For the text-containing cell, return its midpoint in (X, Y) coordinate format. 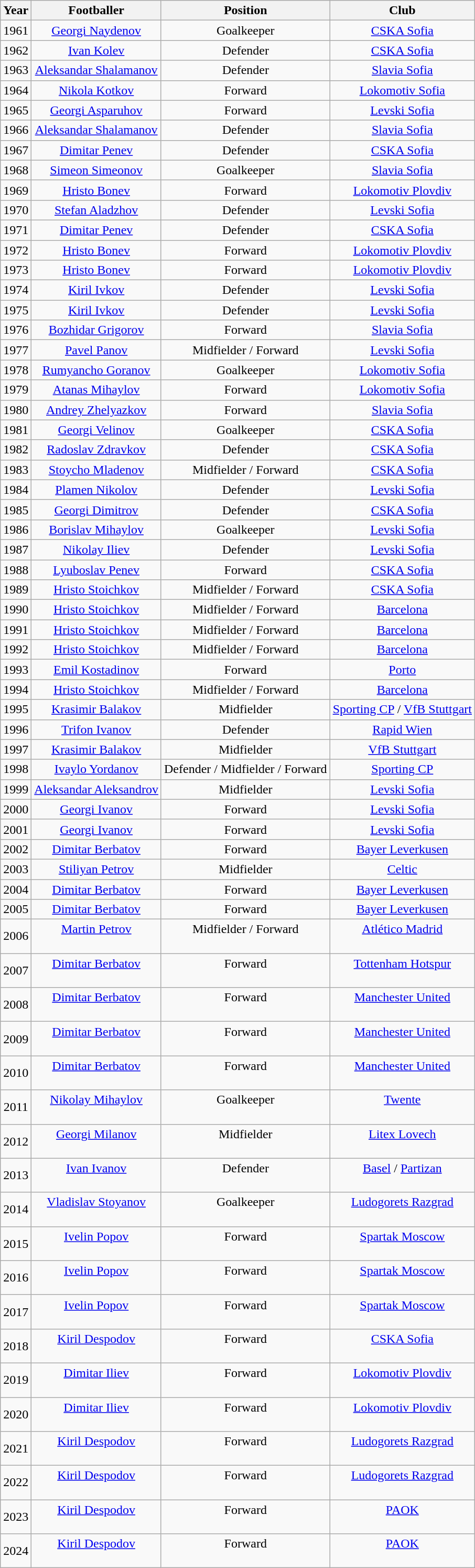
1993 (16, 670)
2011 (16, 1107)
1974 (16, 290)
Georgi Asparuhov (96, 110)
Nikola Kotkov (96, 90)
2010 (16, 1073)
Trifon Ivanov (96, 729)
1968 (16, 170)
Rapid Wien (402, 729)
1983 (16, 470)
Aleksandar Aleksandrov (96, 789)
2021 (16, 1448)
Atlético Madrid (402, 936)
1981 (16, 430)
1984 (16, 490)
1969 (16, 190)
Georgi Velinov (96, 430)
Borislav Mihaylov (96, 529)
Celtic (402, 869)
2001 (16, 829)
1972 (16, 250)
1976 (16, 330)
2018 (16, 1345)
1961 (16, 30)
2004 (16, 889)
2016 (16, 1277)
Twente (402, 1107)
1970 (16, 210)
2024 (16, 1551)
2007 (16, 971)
Emil Kostadinov (96, 670)
1962 (16, 50)
Rumyancho Goranov (96, 370)
Lyuboslav Penev (96, 569)
1964 (16, 90)
1979 (16, 390)
1966 (16, 130)
1992 (16, 650)
1986 (16, 529)
Sporting CP (402, 769)
Position (245, 10)
1967 (16, 150)
1988 (16, 569)
Georgi Milanov (96, 1141)
1977 (16, 350)
1987 (16, 549)
1995 (16, 709)
Bozhidar Grigorov (96, 330)
Year (16, 10)
Georgi Dimitrov (96, 510)
2023 (16, 1517)
1991 (16, 630)
Vladislav Stoyanov (96, 1209)
Basel / Partizan (402, 1175)
2019 (16, 1380)
Nikolay Iliev (96, 549)
Radoslav Zdravkov (96, 450)
Tottenham Hotspur (402, 971)
1975 (16, 310)
2006 (16, 936)
1965 (16, 110)
Ivaylo Yordanov (96, 769)
2003 (16, 869)
Porto (402, 670)
1980 (16, 410)
2013 (16, 1175)
Defender / Midfielder / Forward (245, 769)
1963 (16, 70)
Simeon Simeonov (96, 170)
Georgi Naydenov (96, 30)
2000 (16, 809)
2014 (16, 1209)
2017 (16, 1312)
Sporting CP / VfB Stuttgart (402, 709)
Nikolay Mihaylov (96, 1107)
VfB Stuttgart (402, 749)
1982 (16, 450)
1997 (16, 749)
Andrey Zhelyazkov (96, 410)
1994 (16, 690)
1989 (16, 590)
Atanas Mihaylov (96, 390)
Stoycho Mladenov (96, 470)
1971 (16, 230)
1973 (16, 270)
1985 (16, 510)
2022 (16, 1483)
2012 (16, 1141)
Ivan Kolev (96, 50)
2005 (16, 909)
Litex Lovech (402, 1141)
Martin Petrov (96, 936)
Pavel Panov (96, 350)
1996 (16, 729)
2009 (16, 1039)
1978 (16, 370)
2015 (16, 1244)
Ivan Ivanov (96, 1175)
1998 (16, 769)
Plamen Nikolov (96, 490)
Club (402, 10)
1990 (16, 610)
Footballer (96, 10)
Stefan Aladzhov (96, 210)
Stiliyan Petrov (96, 869)
2008 (16, 1004)
2020 (16, 1414)
1999 (16, 789)
2002 (16, 849)
